Extract the [x, y] coordinate from the center of the cell holding the provided text.  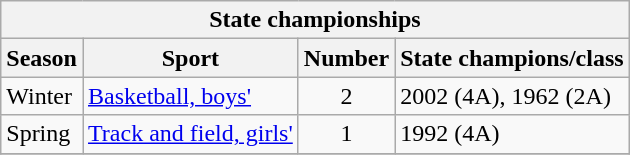
State champions/class [512, 58]
Season [42, 58]
Sport [190, 58]
1 [346, 134]
2002 (4A), 1962 (2A) [512, 96]
Spring [42, 134]
Winter [42, 96]
Number [346, 58]
1992 (4A) [512, 134]
State championships [315, 20]
Track and field, girls' [190, 134]
Basketball, boys' [190, 96]
2 [346, 96]
